Extract the (x, y) coordinate from the center of the cell holding the provided text.  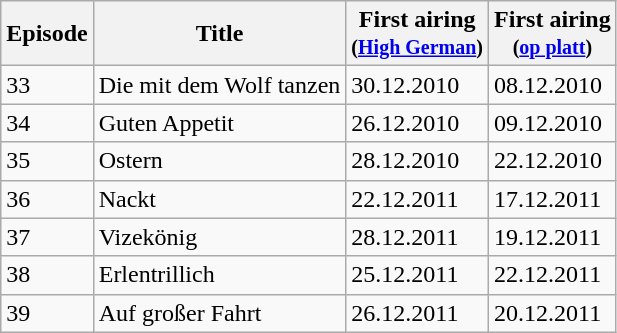
35 (47, 161)
Title (220, 34)
30.12.2010 (418, 85)
20.12.2011 (553, 313)
17.12.2011 (553, 199)
Die mit dem Wolf tanzen (220, 85)
Nackt (220, 199)
25.12.2011 (418, 275)
Auf großer Fahrt (220, 313)
26.12.2010 (418, 123)
28.12.2011 (418, 237)
09.12.2010 (553, 123)
Vizekönig (220, 237)
26.12.2011 (418, 313)
08.12.2010 (553, 85)
19.12.2011 (553, 237)
34 (47, 123)
22.12.2010 (553, 161)
Episode (47, 34)
37 (47, 237)
33 (47, 85)
Guten Appetit (220, 123)
39 (47, 313)
36 (47, 199)
First airing(op platt) (553, 34)
Ostern (220, 161)
28.12.2010 (418, 161)
First airing(High German) (418, 34)
Erlentrillich (220, 275)
38 (47, 275)
